Locate the cell with the specified text and output its (x, y) center coordinate. 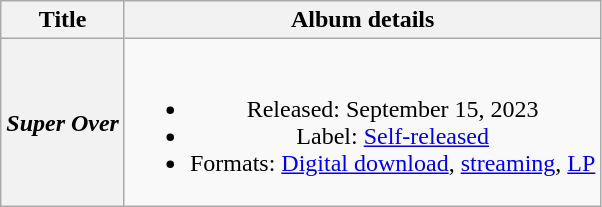
Album details (362, 20)
Super Over (63, 122)
Title (63, 20)
Released: September 15, 2023Label: Self-releasedFormats: Digital download, streaming, LP (362, 122)
